Extract the (X, Y) coordinate from the center of the cell holding the provided text.  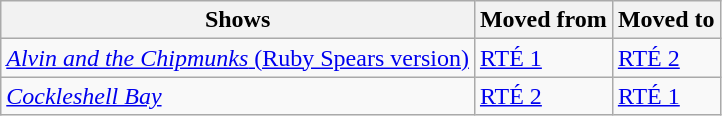
Cockleshell Bay (238, 96)
Moved from (543, 20)
Moved to (666, 20)
Shows (238, 20)
Alvin and the Chipmunks (Ruby Spears version) (238, 58)
